Search for the cell housing the specified text and yield its [x, y] center coordinate. 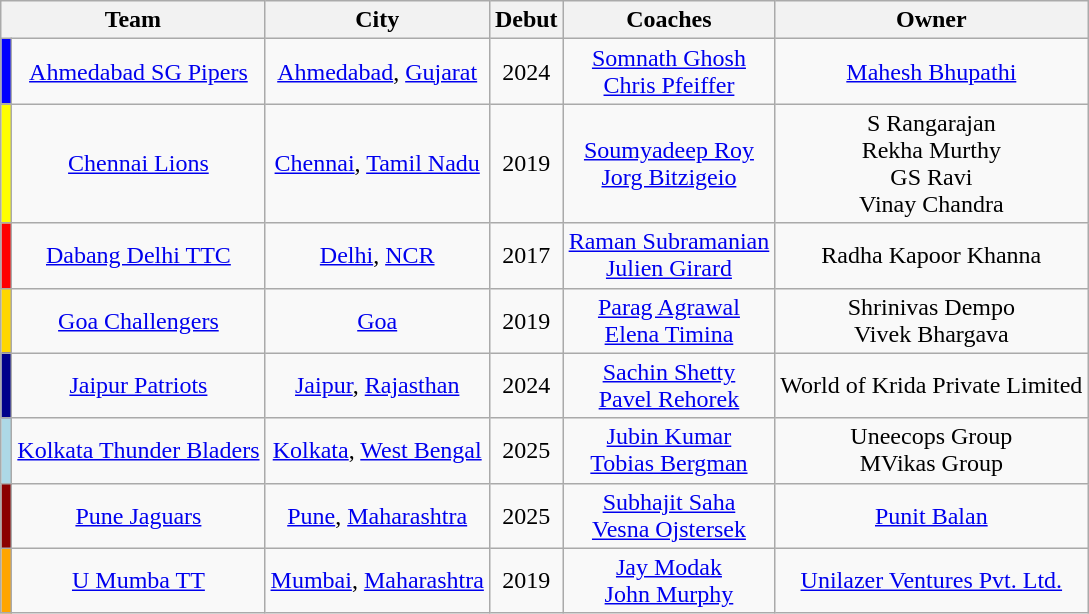
Uneecops GroupMVikas Group [932, 450]
Chennai, Tamil Nadu [377, 164]
Pune, Maharashtra [377, 516]
S RangarajanRekha MurthyGS RaviVinay Chandra [932, 164]
Mahesh Bhupathi [932, 72]
Shrinivas DempoVivek Bhargava [932, 320]
Chennai Lions [138, 164]
City [377, 20]
Kolkata Thunder Bladers [138, 450]
Somnath Ghosh Chris Pfeiffer [669, 72]
Dabang Delhi TTC [138, 256]
Raman Subramanian Julien Girard [669, 256]
Goa [377, 320]
Radha Kapoor Khanna [932, 256]
Jaipur Patriots [138, 386]
U Mumba TT [138, 580]
Debut [526, 20]
Parag Agrawal Elena Timina [669, 320]
Ahmedabad, Gujarat [377, 72]
Goa Challengers [138, 320]
Kolkata, West Bengal [377, 450]
Jubin Kumar Tobias Bergman [669, 450]
Pune Jaguars [138, 516]
Subhajit Saha Vesna Ojstersek [669, 516]
Ahmedabad SG Pipers [138, 72]
Mumbai, Maharashtra [377, 580]
Delhi, NCR [377, 256]
Soumyadeep Roy Jorg Bitzigeio [669, 164]
Owner [932, 20]
Punit Balan [932, 516]
Unilazer Ventures Pvt. Ltd. [932, 580]
Team [133, 20]
Coaches [669, 20]
2017 [526, 256]
Sachin Shetty Pavel Rehorek [669, 386]
World of Krida Private Limited [932, 386]
Jaipur, Rajasthan [377, 386]
Jay Modak John Murphy [669, 580]
